Determine the (X, Y) coordinate at the center of the cell enclosing the given text.  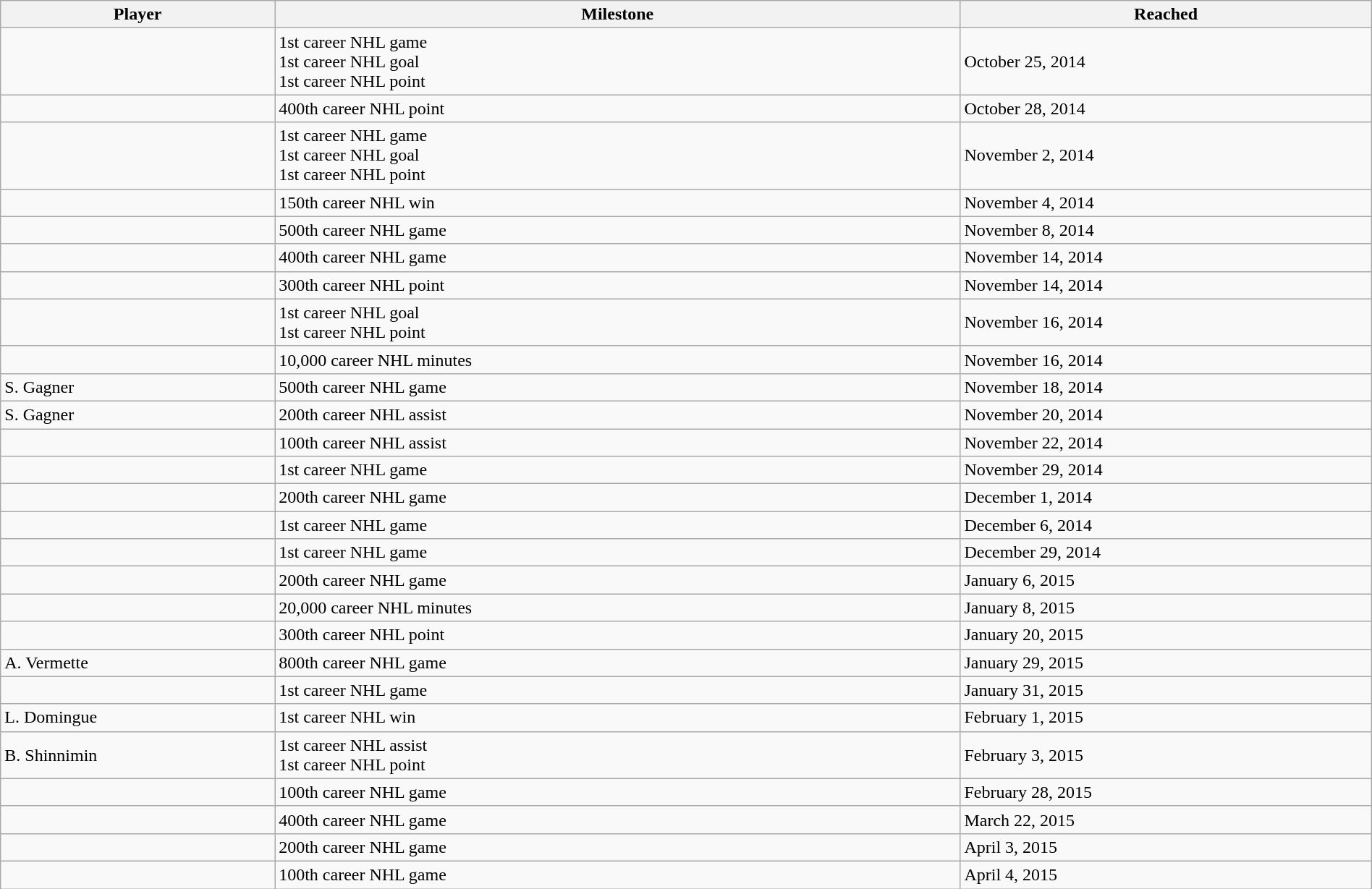
800th career NHL game (618, 663)
Player (137, 14)
400th career NHL point (618, 109)
Reached (1166, 14)
100th career NHL assist (618, 442)
March 22, 2015 (1166, 820)
L. Domingue (137, 718)
April 4, 2015 (1166, 875)
February 1, 2015 (1166, 718)
1st career NHL assist1st career NHL point (618, 755)
150th career NHL win (618, 203)
April 3, 2015 (1166, 847)
A. Vermette (137, 663)
February 3, 2015 (1166, 755)
January 8, 2015 (1166, 608)
November 2, 2014 (1166, 156)
January 31, 2015 (1166, 690)
November 18, 2014 (1166, 387)
October 28, 2014 (1166, 109)
20,000 career NHL minutes (618, 608)
November 4, 2014 (1166, 203)
1st career NHL goal1st career NHL point (618, 323)
November 20, 2014 (1166, 414)
Milestone (618, 14)
November 8, 2014 (1166, 230)
December 29, 2014 (1166, 553)
November 29, 2014 (1166, 470)
200th career NHL assist (618, 414)
October 25, 2014 (1166, 61)
December 1, 2014 (1166, 498)
1st career NHL win (618, 718)
B. Shinnimin (137, 755)
January 6, 2015 (1166, 580)
December 6, 2014 (1166, 525)
January 29, 2015 (1166, 663)
10,000 career NHL minutes (618, 360)
January 20, 2015 (1166, 635)
February 28, 2015 (1166, 792)
November 22, 2014 (1166, 442)
